Find where the given text appears and provide that cell's center as [x, y] coordinate. 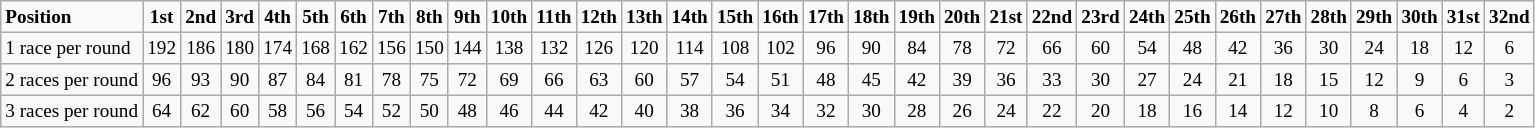
26 [962, 111]
126 [598, 48]
75 [429, 80]
11th [554, 17]
20 [1101, 111]
93 [201, 80]
4 [1463, 111]
168 [316, 48]
62 [201, 111]
32 [826, 111]
52 [391, 111]
Position [72, 17]
8 [1374, 111]
16th [780, 17]
27th [1284, 17]
2 races per round [72, 80]
3 [1509, 80]
21st [1006, 17]
1st [162, 17]
81 [353, 80]
20th [962, 17]
45 [872, 80]
28 [916, 111]
69 [508, 80]
13th [644, 17]
25th [1192, 17]
162 [353, 48]
40 [644, 111]
50 [429, 111]
10 [1328, 111]
46 [508, 111]
51 [780, 80]
87 [278, 80]
108 [734, 48]
33 [1052, 80]
38 [690, 111]
21 [1238, 80]
4th [278, 17]
192 [162, 48]
102 [780, 48]
2nd [201, 17]
57 [690, 80]
23rd [1101, 17]
16 [1192, 111]
22nd [1052, 17]
2 [1509, 111]
180 [240, 48]
29th [1374, 17]
22 [1052, 111]
17th [826, 17]
18th [872, 17]
30th [1420, 17]
174 [278, 48]
5th [316, 17]
10th [508, 17]
138 [508, 48]
144 [467, 48]
24th [1146, 17]
39 [962, 80]
156 [391, 48]
132 [554, 48]
27 [1146, 80]
34 [780, 111]
32nd [1509, 17]
12th [598, 17]
120 [644, 48]
31st [1463, 17]
64 [162, 111]
6th [353, 17]
63 [598, 80]
26th [1238, 17]
15 [1328, 80]
7th [391, 17]
8th [429, 17]
114 [690, 48]
14 [1238, 111]
15th [734, 17]
186 [201, 48]
150 [429, 48]
3rd [240, 17]
19th [916, 17]
14th [690, 17]
9th [467, 17]
1 race per round [72, 48]
28th [1328, 17]
3 races per round [72, 111]
56 [316, 111]
44 [554, 111]
9 [1420, 80]
58 [278, 111]
